Pinpoint the cell where the given text exists, returning its (X, Y) midpoint coordinate. 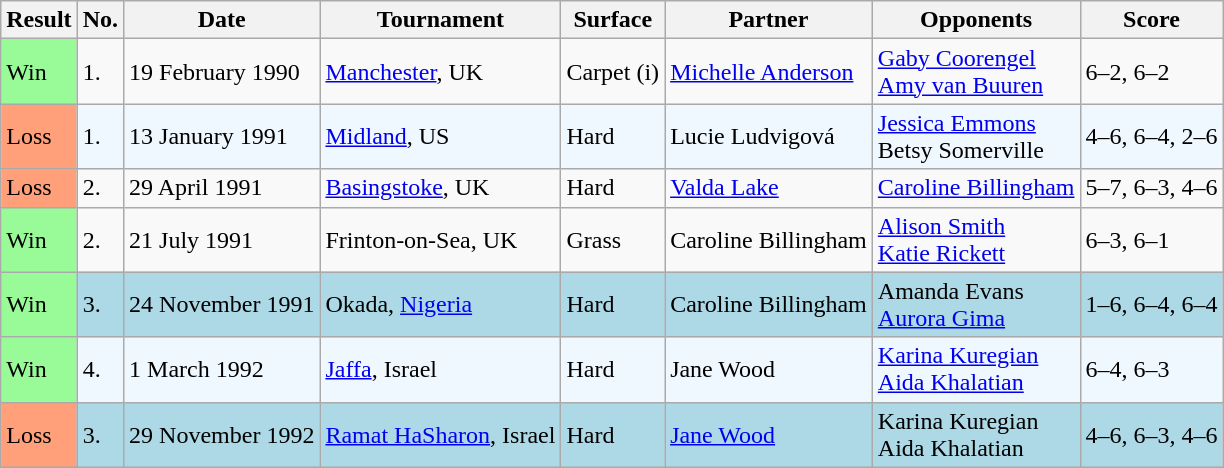
29 November 1992 (222, 434)
Date (222, 20)
Valda Lake (769, 188)
6–4, 6–3 (1152, 370)
5–7, 6–3, 4–6 (1152, 188)
No. (100, 20)
Amanda Evans Aurora Gima (976, 304)
Basingstoke, UK (440, 188)
6–3, 6–1 (1152, 240)
Score (1152, 20)
21 July 1991 (222, 240)
6–2, 6–2 (1152, 72)
1 March 1992 (222, 370)
19 February 1990 (222, 72)
Opponents (976, 20)
Gaby Coorengel Amy van Buuren (976, 72)
Carpet (i) (613, 72)
13 January 1991 (222, 136)
Manchester, UK (440, 72)
Midland, US (440, 136)
Result (39, 20)
4. (100, 370)
Surface (613, 20)
Frinton-on-Sea, UK (440, 240)
24 November 1991 (222, 304)
Jessica Emmons Betsy Somerville (976, 136)
Jaffa, Israel (440, 370)
Alison Smith Katie Rickett (976, 240)
Grass (613, 240)
Partner (769, 20)
29 April 1991 (222, 188)
Ramat HaSharon, Israel (440, 434)
4–6, 6–4, 2–6 (1152, 136)
Lucie Ludvigová (769, 136)
Michelle Anderson (769, 72)
1–6, 6–4, 6–4 (1152, 304)
Tournament (440, 20)
4–6, 6–3, 4–6 (1152, 434)
Okada, Nigeria (440, 304)
